Return (X, Y) of the center of cell containing provided text 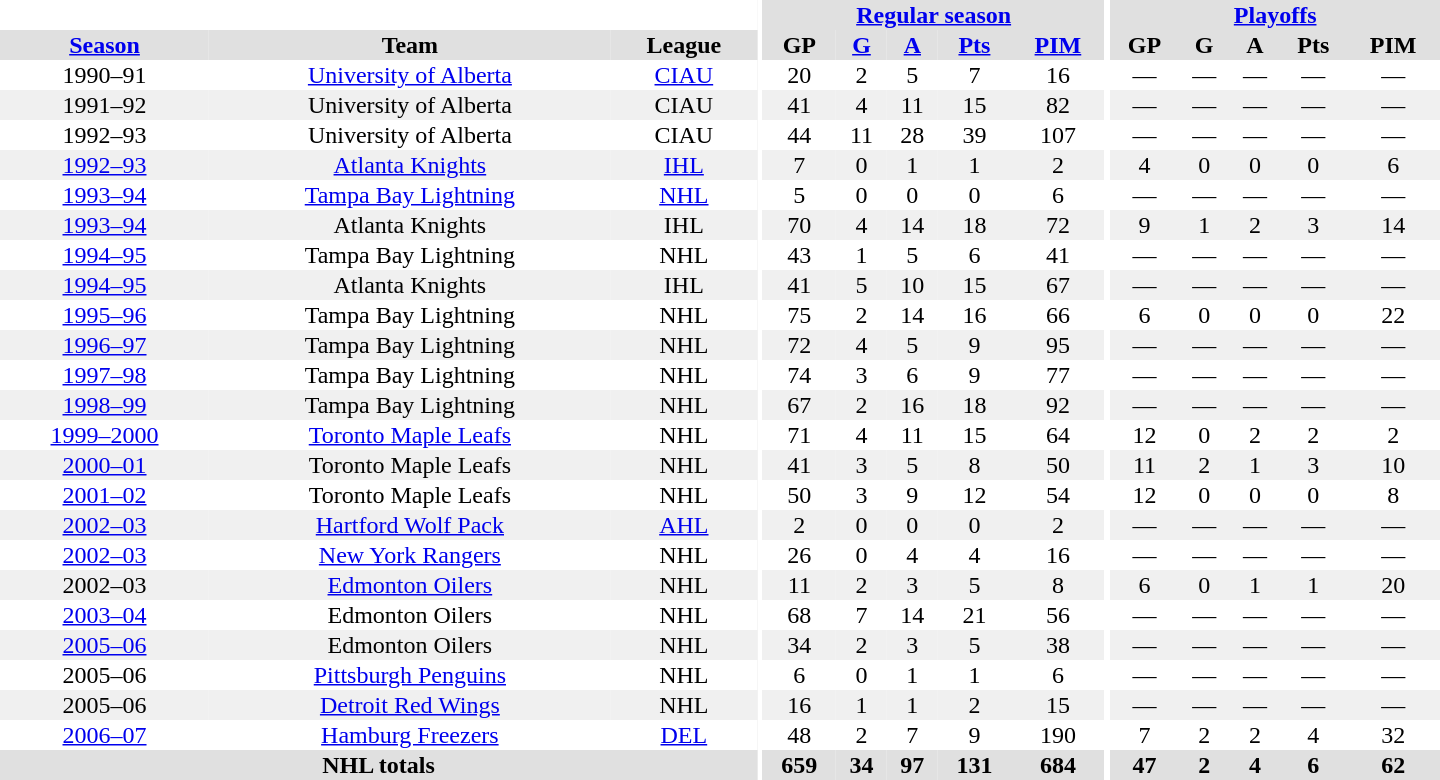
64 (1058, 435)
74 (800, 375)
38 (1058, 645)
44 (800, 135)
26 (800, 555)
77 (1058, 375)
684 (1058, 765)
82 (1058, 105)
1991–92 (104, 105)
92 (1058, 405)
1995–96 (104, 315)
95 (1058, 345)
1998–99 (104, 405)
131 (974, 765)
190 (1058, 735)
62 (1393, 765)
Team (410, 45)
68 (800, 615)
2001–02 (104, 495)
2006–07 (104, 735)
97 (912, 765)
107 (1058, 135)
48 (800, 735)
47 (1144, 765)
Detroit Red Wings (410, 705)
Season (104, 45)
22 (1393, 315)
2000–01 (104, 465)
NHL totals (378, 765)
32 (1393, 735)
66 (1058, 315)
659 (800, 765)
75 (800, 315)
1999–2000 (104, 435)
AHL (684, 525)
Hamburg Freezers (410, 735)
70 (800, 225)
DEL (684, 735)
71 (800, 435)
39 (974, 135)
New York Rangers (410, 555)
2003–04 (104, 615)
21 (974, 615)
1990–91 (104, 75)
56 (1058, 615)
28 (912, 135)
Hartford Wolf Pack (410, 525)
43 (800, 255)
1996–97 (104, 345)
1997–98 (104, 375)
Playoffs (1275, 15)
Regular season (934, 15)
League (684, 45)
Pittsburgh Penguins (410, 675)
54 (1058, 495)
